Pinpoint the cell where the given text exists, returning its (x, y) midpoint coordinate. 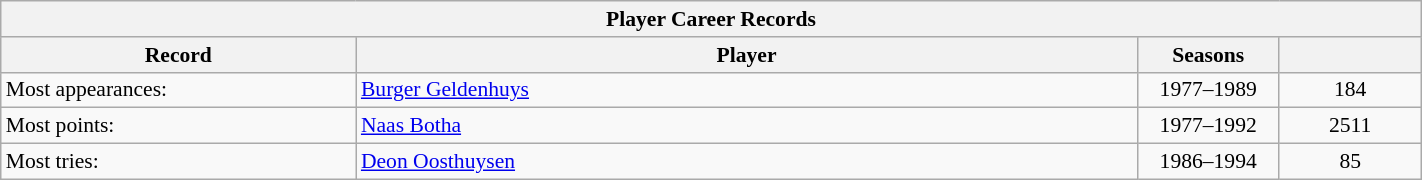
184 (1350, 90)
Deon Oosthuysen (746, 162)
Player (746, 55)
1986–1994 (1208, 162)
Most points: (178, 126)
Burger Geldenhuys (746, 90)
Naas Botha (746, 126)
Most tries: (178, 162)
2511 (1350, 126)
1977–1992 (1208, 126)
Seasons (1208, 55)
85 (1350, 162)
Player Career Records (711, 19)
Most appearances: (178, 90)
Record (178, 55)
1977–1989 (1208, 90)
